Search for the cell housing the specified text and yield its [x, y] center coordinate. 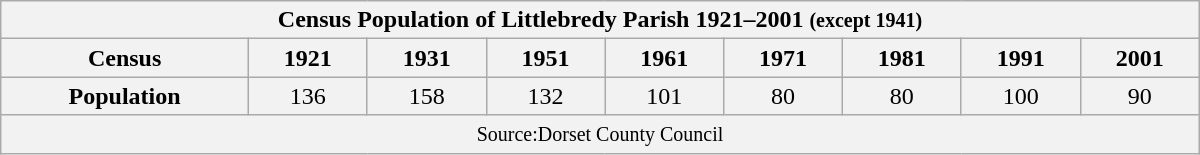
Census [125, 58]
1981 [902, 58]
1921 [308, 58]
Source:Dorset County Council [600, 134]
101 [664, 96]
136 [308, 96]
132 [546, 96]
2001 [1140, 58]
1991 [1020, 58]
100 [1020, 96]
1961 [664, 58]
1931 [426, 58]
158 [426, 96]
Population [125, 96]
1971 [784, 58]
90 [1140, 96]
Census Population of Littlebredy Parish 1921–2001 (except 1941) [600, 20]
1951 [546, 58]
